Capture the cell that displays the provided text and extract its (x, y) central coordinate. 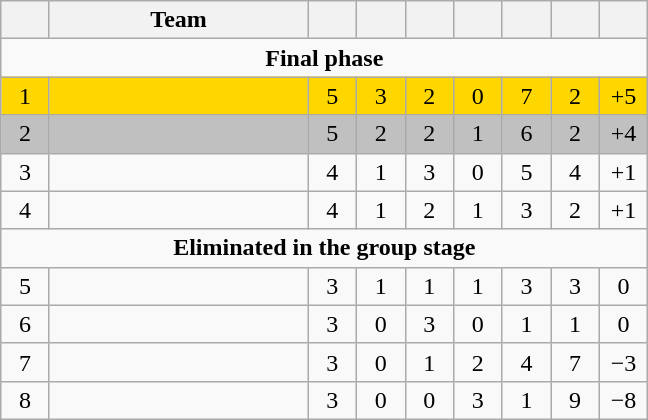
+4 (624, 134)
Team (178, 20)
Final phase (324, 58)
9 (576, 400)
8 (26, 400)
Eliminated in the group stage (324, 248)
−8 (624, 400)
−3 (624, 362)
+5 (624, 96)
